Output the [x, y] coordinate of the center of the cell containing the given text.  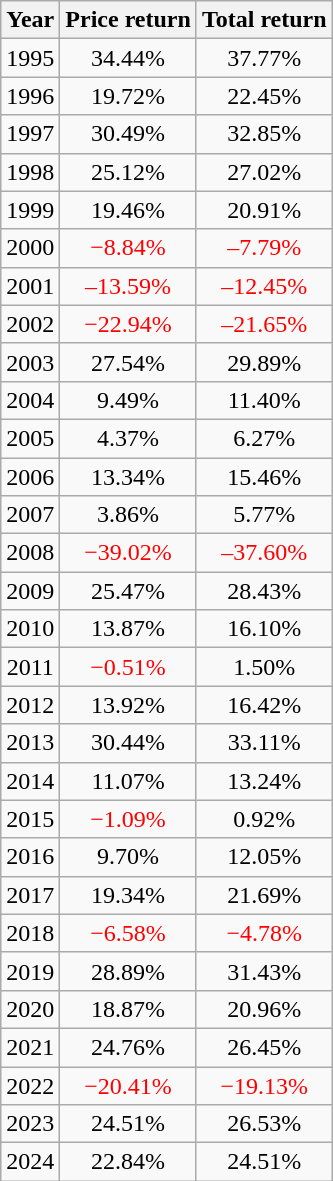
2020 [30, 1009]
3.86% [128, 515]
−19.13% [264, 1085]
2021 [30, 1047]
30.49% [128, 134]
2009 [30, 591]
21.69% [264, 895]
−22.94% [128, 324]
2007 [30, 515]
2024 [30, 1162]
12.05% [264, 857]
2008 [30, 553]
2001 [30, 286]
19.34% [128, 895]
1995 [30, 58]
–21.65% [264, 324]
1997 [30, 134]
25.12% [128, 172]
20.96% [264, 1009]
9.49% [128, 400]
2015 [30, 819]
33.11% [264, 743]
1.50% [264, 667]
−4.78% [264, 933]
Year [30, 20]
19.72% [128, 96]
22.45% [264, 96]
−39.02% [128, 553]
Total return [264, 20]
6.27% [264, 438]
2005 [30, 438]
13.92% [128, 705]
37.77% [264, 58]
–12.45% [264, 286]
27.54% [128, 362]
Price return [128, 20]
13.34% [128, 477]
13.24% [264, 781]
1998 [30, 172]
19.46% [128, 210]
−0.51% [128, 667]
−1.09% [128, 819]
30.44% [128, 743]
–13.59% [128, 286]
20.91% [264, 210]
25.47% [128, 591]
16.10% [264, 629]
32.85% [264, 134]
−20.41% [128, 1085]
1999 [30, 210]
29.89% [264, 362]
26.45% [264, 1047]
2000 [30, 248]
11.40% [264, 400]
2012 [30, 705]
2014 [30, 781]
26.53% [264, 1124]
11.07% [128, 781]
2013 [30, 743]
22.84% [128, 1162]
2010 [30, 629]
2022 [30, 1085]
24.76% [128, 1047]
31.43% [264, 971]
2023 [30, 1124]
2018 [30, 933]
28.43% [264, 591]
2011 [30, 667]
2017 [30, 895]
4.37% [128, 438]
2019 [30, 971]
28.89% [128, 971]
15.46% [264, 477]
−6.58% [128, 933]
9.70% [128, 857]
27.02% [264, 172]
–7.79% [264, 248]
18.87% [128, 1009]
−8.84% [128, 248]
16.42% [264, 705]
5.77% [264, 515]
1996 [30, 96]
0.92% [264, 819]
2002 [30, 324]
2003 [30, 362]
2016 [30, 857]
–37.60% [264, 553]
34.44% [128, 58]
13.87% [128, 629]
2006 [30, 477]
2004 [30, 400]
